Provide the [x, y] coordinate of the cell's center where the given text is located.  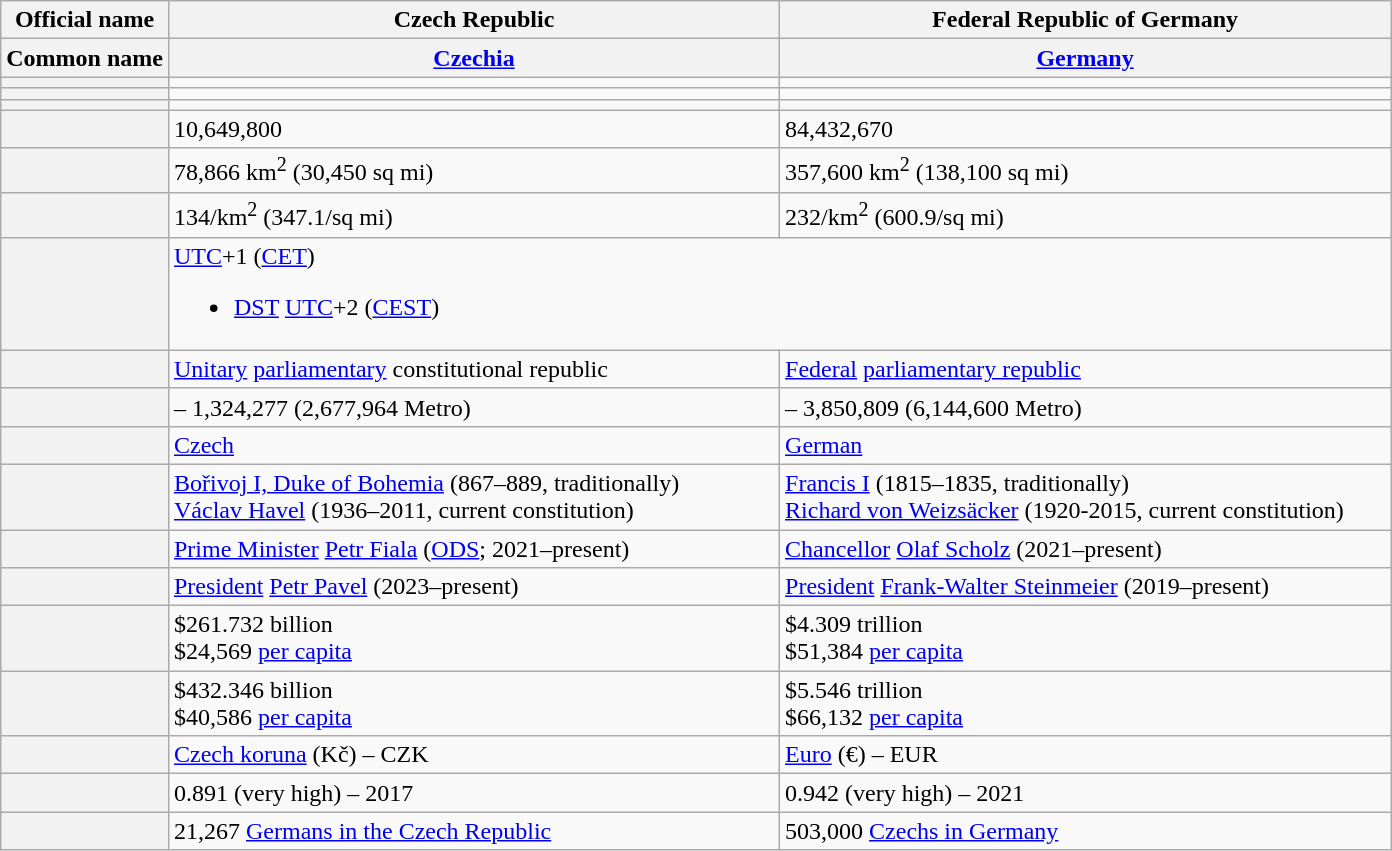
$261.732 billion$24,569 per capita [474, 638]
21,267 Germans in the Czech Republic [474, 831]
German [1086, 445]
232/km2 (600.9/sq mi) [1086, 216]
134/km2 (347.1/sq mi) [474, 216]
Unitary parliamentary constitutional republic [474, 369]
$4.309 trillion$51,384 per capita [1086, 638]
357,600 km2 (138,100 sq mi) [1086, 170]
10,649,800 [474, 129]
Official name [85, 20]
Prime Minister Petr Fiala (ODS; 2021–present) [474, 549]
President Petr Pavel (2023–present) [474, 587]
Francis I (1815–1835, traditionally)Richard von Weizsäcker (1920-2015, current constitution) [1086, 496]
503,000 Czechs in Germany [1086, 831]
Federal parliamentary republic [1086, 369]
UTC+1 (CET)DST UTC+2 (CEST) [779, 294]
$5.546 trillion$66,132 per capita [1086, 704]
Common name [85, 58]
Czech Republic [474, 20]
Germany [1086, 58]
President Frank-Walter Steinmeier (2019–present) [1086, 587]
– 1,324,277 (2,677,964 Metro) [474, 407]
$432.346 billion$40,586 per capita [474, 704]
Czechia [474, 58]
78,866 km2 (30,450 sq mi) [474, 170]
Bořivoj I, Duke of Bohemia (867–889, traditionally)Václav Havel (1936–2011, current constitution) [474, 496]
Chancellor Olaf Scholz (2021–present) [1086, 549]
Czech koruna (Kč) – CZK [474, 755]
Federal Republic of Germany [1086, 20]
84,432,670 [1086, 129]
Czech [474, 445]
0.942 (very high) – 2021 [1086, 793]
Euro (€) – EUR [1086, 755]
0.891 (very high) – 2017 [474, 793]
– 3,850,809 (6,144,600 Metro) [1086, 407]
